Determine the (x, y) coordinate at the center of the cell enclosing the given text.  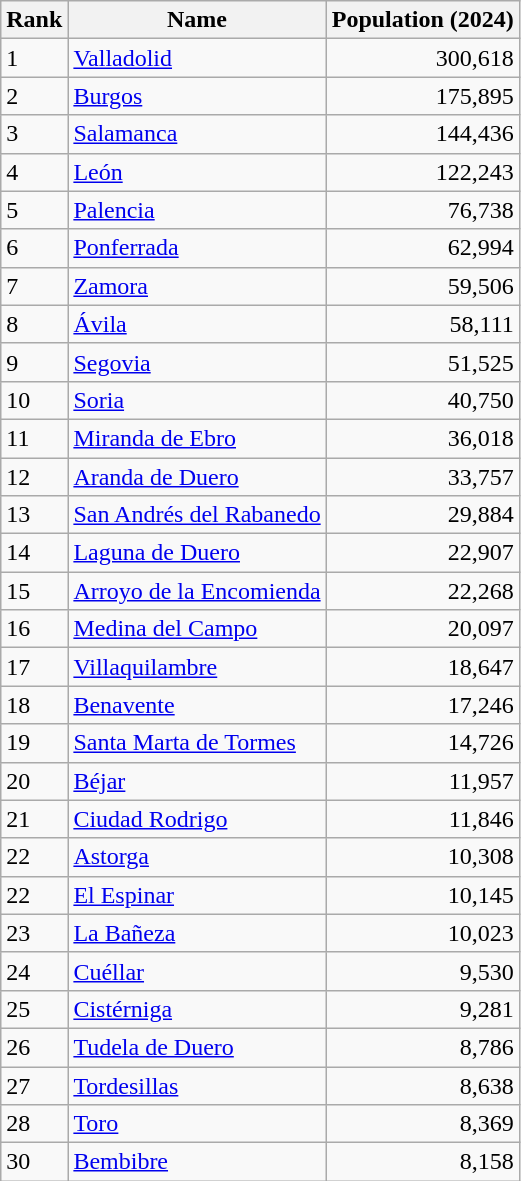
Arroyo de la Encomienda (197, 591)
Population (2024) (422, 20)
Valladolid (197, 58)
11,957 (422, 781)
27 (34, 1085)
21 (34, 819)
59,506 (422, 286)
8,369 (422, 1124)
Rank (34, 20)
Zamora (197, 286)
Astorga (197, 857)
122,243 (422, 172)
El Espinar (197, 895)
22,907 (422, 553)
29,884 (422, 515)
26 (34, 1047)
Ávila (197, 324)
2 (34, 96)
Ciudad Rodrigo (197, 819)
Benavente (197, 705)
3 (34, 134)
7 (34, 286)
24 (34, 971)
8 (34, 324)
30 (34, 1162)
Santa Marta de Tormes (197, 743)
22,268 (422, 591)
Segovia (197, 362)
20 (34, 781)
62,994 (422, 248)
Cistérniga (197, 1009)
8,158 (422, 1162)
Name (197, 20)
19 (34, 743)
Ponferrada (197, 248)
11,846 (422, 819)
Miranda de Ebro (197, 438)
23 (34, 933)
Medina del Campo (197, 629)
33,757 (422, 477)
58,111 (422, 324)
9 (34, 362)
10,145 (422, 895)
14 (34, 553)
9,281 (422, 1009)
36,018 (422, 438)
20,097 (422, 629)
Bembibre (197, 1162)
14,726 (422, 743)
Salamanca (197, 134)
6 (34, 248)
Cuéllar (197, 971)
51,525 (422, 362)
10 (34, 400)
Tudela de Duero (197, 1047)
Béjar (197, 781)
8,638 (422, 1085)
12 (34, 477)
28 (34, 1124)
10,023 (422, 933)
Laguna de Duero (197, 553)
Aranda de Duero (197, 477)
15 (34, 591)
40,750 (422, 400)
La Bañeza (197, 933)
18 (34, 705)
1 (34, 58)
10,308 (422, 857)
5 (34, 210)
San Andrés del Rabanedo (197, 515)
León (197, 172)
175,895 (422, 96)
Villaquilambre (197, 667)
76,738 (422, 210)
18,647 (422, 667)
17 (34, 667)
11 (34, 438)
4 (34, 172)
Tordesillas (197, 1085)
17,246 (422, 705)
16 (34, 629)
9,530 (422, 971)
8,786 (422, 1047)
144,436 (422, 134)
25 (34, 1009)
13 (34, 515)
Burgos (197, 96)
Toro (197, 1124)
300,618 (422, 58)
Palencia (197, 210)
Soria (197, 400)
